Pinpoint the cell where the given text exists, returning its [x, y] midpoint coordinate. 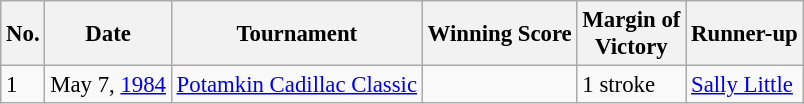
Potamkin Cadillac Classic [296, 85]
1 [23, 85]
No. [23, 34]
Runner-up [744, 34]
Tournament [296, 34]
Sally Little [744, 85]
Winning Score [500, 34]
Margin ofVictory [632, 34]
Date [108, 34]
1 stroke [632, 85]
May 7, 1984 [108, 85]
